Extract the [X, Y] coordinate from the center of the cell holding the provided text.  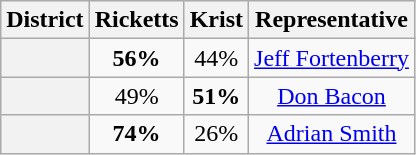
49% [136, 96]
District [45, 20]
Jeff Fortenberry [332, 58]
74% [136, 134]
26% [216, 134]
Krist [216, 20]
Don Bacon [332, 96]
51% [216, 96]
Adrian Smith [332, 134]
56% [136, 58]
Representative [332, 20]
Ricketts [136, 20]
44% [216, 58]
